Determine the [X, Y] coordinate at the center of the cell enclosing the given text.  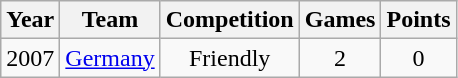
Points [418, 20]
2 [340, 58]
Friendly [230, 58]
2007 [30, 58]
Germany [110, 58]
Competition [230, 20]
Games [340, 20]
Year [30, 20]
0 [418, 58]
Team [110, 20]
